From the cell containing the given text, extract its center point as [x, y] coordinate. 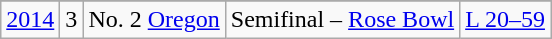
3 [72, 20]
No. 2 Oregon [154, 20]
2014 [30, 20]
Semifinal – Rose Bowl [342, 20]
L 20–59 [506, 20]
